Detect which cell encompasses the target text, then output its (X, Y) center coordinate. 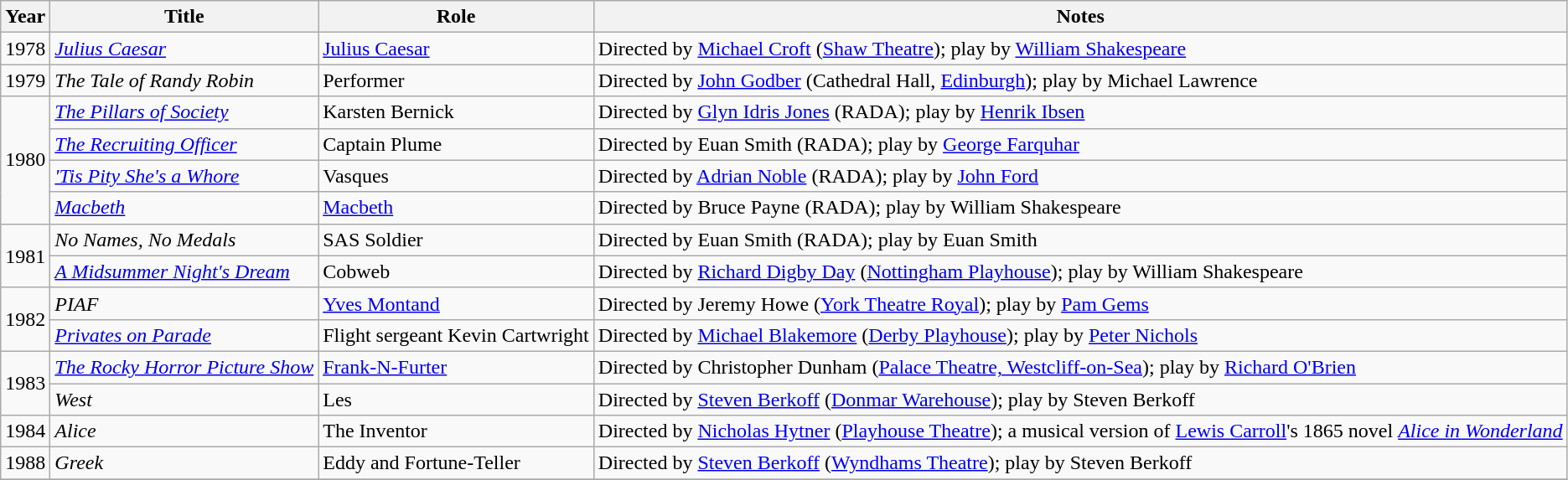
Performer (456, 80)
SAS Soldier (456, 240)
No Names, No Medals (184, 240)
Role (456, 17)
The Inventor (456, 431)
1980 (25, 160)
Directed by Jeremy Howe (York Theatre Royal); play by Pam Gems (1080, 303)
The Pillars of Society (184, 112)
Directed by Adrian Noble (RADA); play by John Ford (1080, 176)
Vasques (456, 176)
Directed by Nicholas Hytner (Playhouse Theatre); a musical version of Lewis Carroll's 1865 novel Alice in Wonderland (1080, 431)
1981 (25, 255)
The Tale of Randy Robin (184, 80)
Karsten Bernick (456, 112)
Directed by Euan Smith (RADA); play by Euan Smith (1080, 240)
The Rocky Horror Picture Show (184, 367)
Eddy and Fortune-Teller (456, 463)
Directed by Richard Digby Day (Nottingham Playhouse); play by William Shakespeare (1080, 271)
1984 (25, 431)
Title (184, 17)
1979 (25, 80)
Directed by Christopher Dunham (Palace Theatre, Westcliff-on-Sea); play by Richard O'Brien (1080, 367)
Directed by Bruce Payne (RADA); play by William Shakespeare (1080, 208)
The Recruiting Officer (184, 144)
Captain Plume (456, 144)
Directed by Steven Berkoff (Wyndhams Theatre); play by Steven Berkoff (1080, 463)
Directed by Michael Blakemore (Derby Playhouse); play by Peter Nichols (1080, 335)
1982 (25, 319)
'Tis Pity She's a Whore (184, 176)
Greek (184, 463)
Directed by John Godber (Cathedral Hall, Edinburgh); play by Michael Lawrence (1080, 80)
West (184, 400)
Cobweb (456, 271)
1978 (25, 49)
1983 (25, 383)
Year (25, 17)
1988 (25, 463)
A Midsummer Night's Dream (184, 271)
Directed by Euan Smith (RADA); play by George Farquhar (1080, 144)
Directed by Steven Berkoff (Donmar Warehouse); play by Steven Berkoff (1080, 400)
Privates on Parade (184, 335)
PIAF (184, 303)
Directed by Michael Croft (Shaw Theatre); play by William Shakespeare (1080, 49)
Notes (1080, 17)
Flight sergeant Kevin Cartwright (456, 335)
Yves Montand (456, 303)
Les (456, 400)
Alice (184, 431)
Frank-N-Furter (456, 367)
Directed by Glyn Idris Jones (RADA); play by Henrik Ibsen (1080, 112)
